Return (x, y) of the center of cell containing provided text 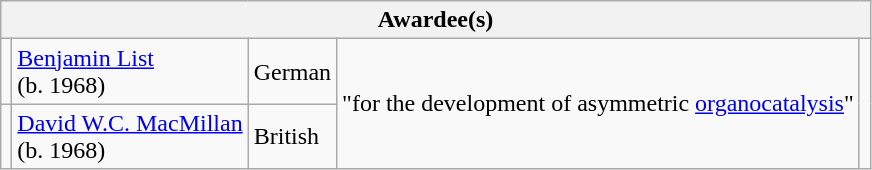
German (292, 72)
David W.C. MacMillan(b. 1968) (130, 136)
"for the development of asymmetric organocatalysis" (598, 104)
British (292, 136)
Benjamin List(b. 1968) (130, 72)
Awardee(s) (436, 20)
